Capture the cell that displays the provided text and extract its (X, Y) central coordinate. 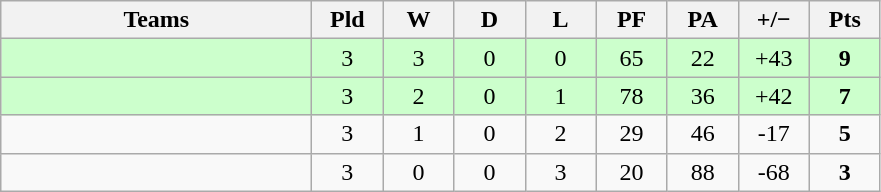
29 (632, 134)
PF (632, 20)
Teams (156, 20)
PA (702, 20)
46 (702, 134)
+/− (774, 20)
Pld (348, 20)
36 (702, 96)
D (490, 20)
78 (632, 96)
W (418, 20)
22 (702, 58)
Pts (844, 20)
5 (844, 134)
+42 (774, 96)
20 (632, 172)
9 (844, 58)
L (560, 20)
7 (844, 96)
+43 (774, 58)
-17 (774, 134)
88 (702, 172)
65 (632, 58)
-68 (774, 172)
